Determine the (x, y) coordinate at the center of the cell enclosing the given text.  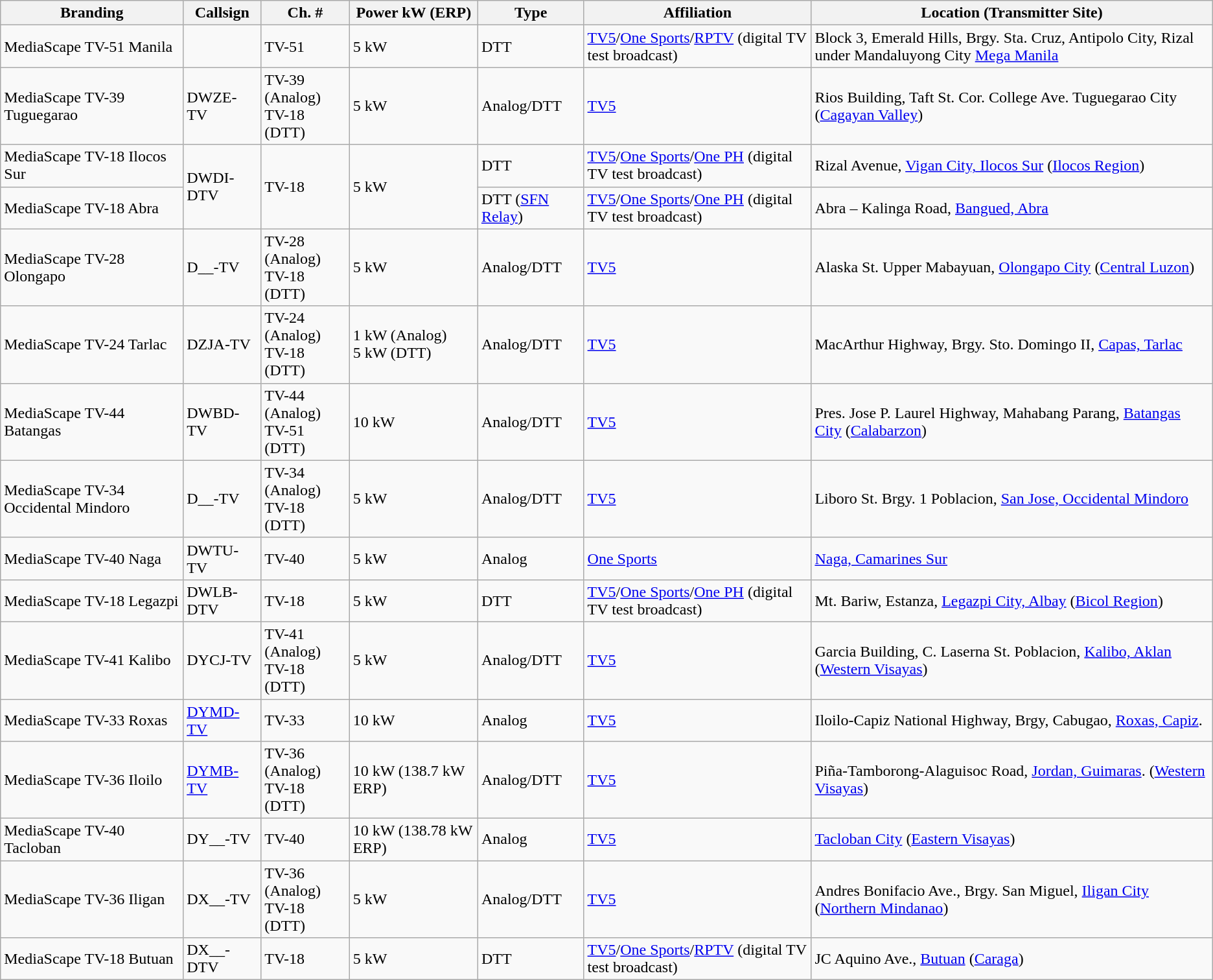
DWLB-DTV (222, 600)
TV-24 (Analog) TV-18 (DTT) (305, 345)
MediaScape TV-40 Tacloban (92, 840)
Affiliation (697, 13)
Callsign (222, 13)
TV-33 (305, 719)
One Sports (697, 559)
DZJA-TV (222, 345)
MediaScape TV-51 Manila (92, 47)
Tacloban City (Eastern Visayas) (1012, 840)
TV-34 (Analog) TV-18 (DTT) (305, 499)
Rios Building, Taft St. Cor. College Ave. Tuguegarao City (Cagayan Valley) (1012, 106)
MediaScape TV-18 Ilocos Sur (92, 166)
Pres. Jose P. Laurel Highway, Mahabang Parang, Batangas City (Calabarzon) (1012, 421)
MediaScape TV-18 Abra (92, 207)
Mt. Bariw, Estanza, Legazpi City, Albay (Bicol Region) (1012, 600)
MediaScape TV-39 Tuguegarao (92, 106)
10 kW (138.78 kW ERP) (413, 840)
Block 3, Emerald Hills, Brgy. Sta. Cruz, Antipolo City, Rizal under Mandaluyong City Mega Manila (1012, 47)
Type (531, 13)
MediaScape TV-44 Batangas (92, 421)
Rizal Avenue, Vigan City, Ilocos Sur (Ilocos Region) (1012, 166)
MediaScape TV-24 Tarlac (92, 345)
MediaScape TV-28 Olongapo (92, 267)
DX__-TV (222, 900)
DYCJ-TV (222, 660)
MediaScape TV-18 Butuan (92, 959)
Andres Bonifacio Ave., Brgy. San Miguel, Iligan City (Northern Mindanao) (1012, 900)
DWZE-TV (222, 106)
DTT (SFN Relay) (531, 207)
Ch. # (305, 13)
Power kW (ERP) (413, 13)
DWDI-DTV (222, 187)
MediaScape TV-36 Iloilo (92, 780)
Liboro St. Brgy. 1 Poblacion, San Jose, Occidental Mindoro (1012, 499)
DYMB-TV (222, 780)
10 kW (138.7 kW ERP) (413, 780)
DWBD-TV (222, 421)
TV-44 (Analog) TV-51 (DTT) (305, 421)
Iloilo-Capiz National Highway, Brgy, Cabugao, Roxas, Capiz. (1012, 719)
MediaScape TV-36 Iligan (92, 900)
DY__-TV (222, 840)
1 kW (Analog) 5 kW (DTT) (413, 345)
MediaScape TV-41 Kalibo (92, 660)
TV-39 (Analog) TV-18 (DTT) (305, 106)
TV-51 (305, 47)
MacArthur Highway, Brgy. Sto. Domingo II, Capas, Tarlac (1012, 345)
DWTU-TV (222, 559)
Abra – Kalinga Road, Bangued, Abra (1012, 207)
TV-28 (Analog) TV-18 (DTT) (305, 267)
Garcia Building, C. Laserna St. Poblacion, Kalibo, Aklan (Western Visayas) (1012, 660)
Location (Transmitter Site) (1012, 13)
Branding (92, 13)
JC Aquino Ave., Butuan (Caraga) (1012, 959)
Naga, Camarines Sur (1012, 559)
Alaska St. Upper Mabayuan, Olongapo City (Central Luzon) (1012, 267)
TV-41 (Analog) TV-18 (DTT) (305, 660)
MediaScape TV-33 Roxas (92, 719)
MediaScape TV-18 Legazpi (92, 600)
Piña-Tamborong-Alaguisoc Road, Jordan, Guimaras. (Western Visayas) (1012, 780)
DX__-DTV (222, 959)
MediaScape TV-40 Naga (92, 559)
MediaScape TV-34 Occidental Mindoro (92, 499)
DYMD-TV (222, 719)
